Identify which cell holds the provided text, then report its [x, y] central coordinate. 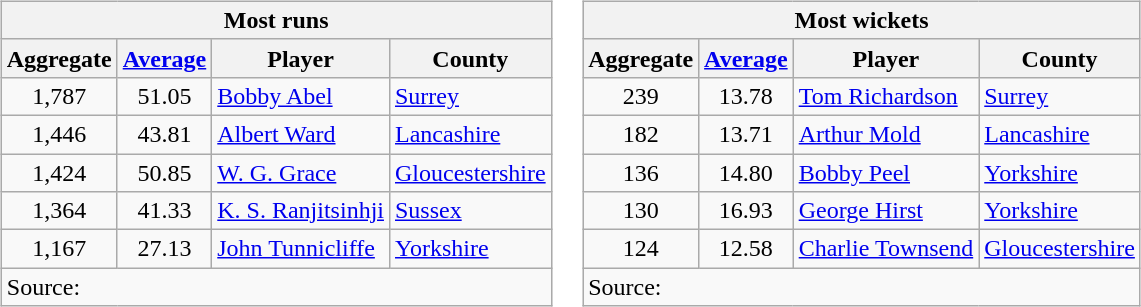
1,787 [59, 96]
Sussex [470, 211]
182 [641, 134]
13.78 [746, 96]
John Tunnicliffe [301, 249]
Most runs [276, 20]
14.80 [746, 173]
41.33 [164, 211]
43.81 [164, 134]
27.13 [164, 249]
Most wickets [862, 20]
239 [641, 96]
136 [641, 173]
Tom Richardson [886, 96]
Charlie Townsend [886, 249]
16.93 [746, 211]
13.71 [746, 134]
50.85 [164, 173]
51.05 [164, 96]
K. S. Ranjitsinhji [301, 211]
George Hirst [886, 211]
1,364 [59, 211]
1,167 [59, 249]
1,424 [59, 173]
Arthur Mold [886, 134]
W. G. Grace [301, 173]
130 [641, 211]
Bobby Abel [301, 96]
1,446 [59, 134]
12.58 [746, 249]
124 [641, 249]
Albert Ward [301, 134]
Bobby Peel [886, 173]
